Output the (x, y) coordinate of the center of the cell containing the given text.  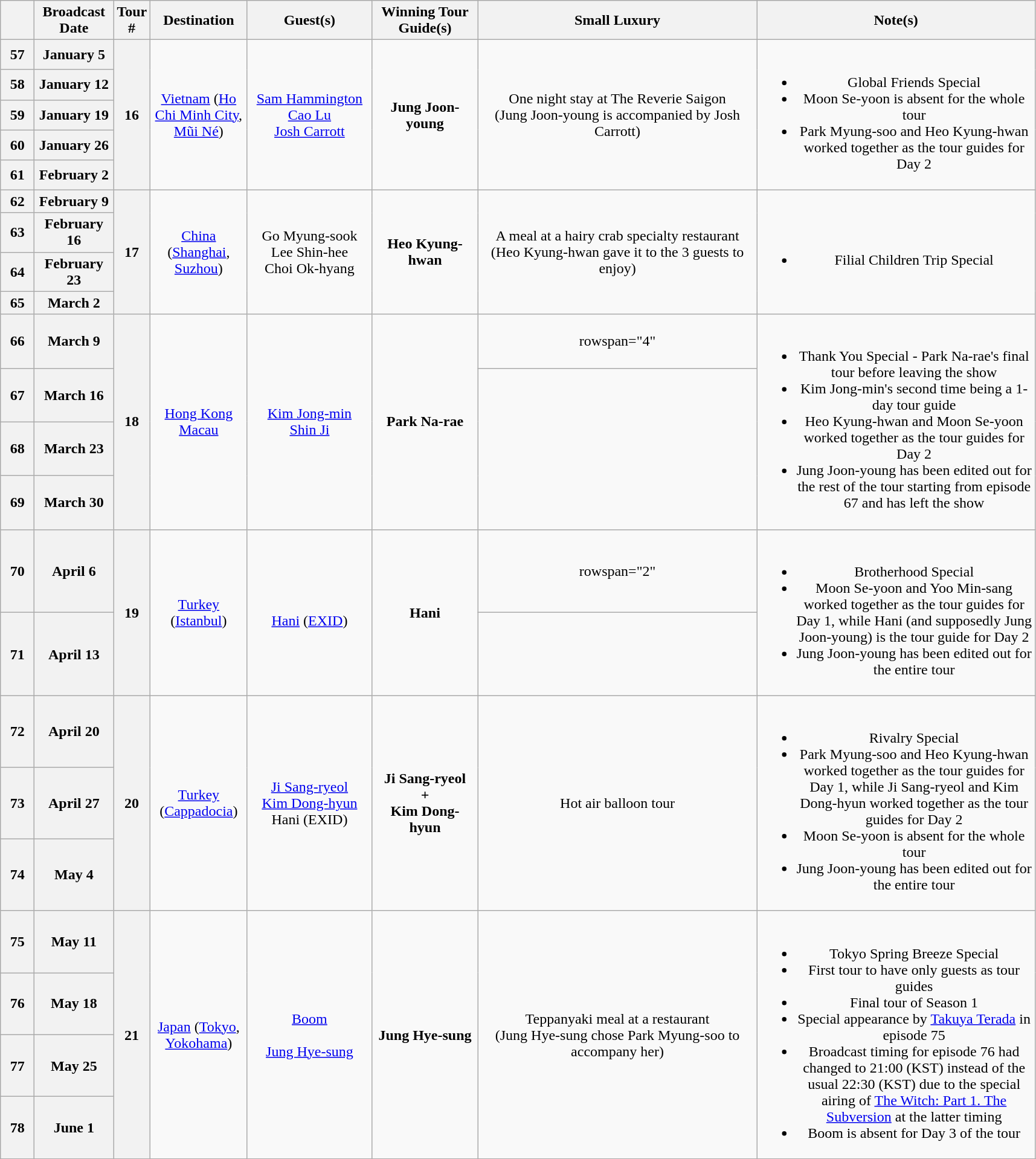
59 (18, 115)
19 (132, 613)
66 (18, 341)
Guest(s) (309, 21)
Hani (EXID) (309, 613)
72 (18, 731)
77 (18, 1066)
Ji Sang-ryeol+Kim Dong-hyun (425, 803)
Hot air balloon tour (617, 803)
Park Na-rae (425, 422)
June 1 (74, 1128)
February 23 (74, 272)
64 (18, 272)
68 (18, 448)
March 23 (74, 448)
Tour # (132, 21)
75 (18, 941)
76 (18, 1004)
Broadcast Date (74, 21)
Global Friends SpecialMoon Se-yoon is absent for the whole tourPark Myung-soo and Heo Kyung-hwan worked together as the tour guides for Day 2 (896, 115)
Sam HammingtonCao LuJosh Carrott (309, 115)
January 26 (74, 145)
58 (18, 85)
April 6 (74, 571)
Destination (198, 21)
70 (18, 571)
May 25 (74, 1066)
71 (18, 654)
February 16 (74, 232)
May 18 (74, 1004)
73 (18, 804)
18 (132, 422)
Ji Sang-ryeolKim Dong-hyunHani (EXID) (309, 803)
rowspan="2" (617, 571)
57 (18, 55)
January 5 (74, 55)
21 (132, 1035)
Hong KongMacau (198, 422)
Note(s) (896, 21)
Kim Jong-minShin Ji (309, 422)
17 (132, 252)
Jung Joon-young (425, 115)
Japan (Tokyo, Yokohama) (198, 1035)
78 (18, 1128)
BoomJung Hye-sung (309, 1035)
May 4 (74, 875)
Hani (425, 613)
January 19 (74, 115)
60 (18, 145)
65 (18, 303)
Filial Children Trip Special (896, 252)
April 20 (74, 731)
April 27 (74, 804)
Jung Hye-sung (425, 1035)
62 (18, 201)
Go Myung-sookLee Shin-heeChoi Ok-hyang (309, 252)
Turkey (Cappadocia) (198, 803)
Small Luxury (617, 21)
January 12 (74, 85)
Vietnam (Ho Chi Minh City, Mũi Né) (198, 115)
rowspan="4" (617, 341)
67 (18, 395)
Teppanyaki meal at a restaurant(Jung Hye-sung chose Park Myung-soo to accompany her) (617, 1035)
February 9 (74, 201)
74 (18, 875)
20 (132, 803)
March 9 (74, 341)
China (Shanghai, Suzhou) (198, 252)
Winning Tour Guide(s) (425, 21)
A meal at a hairy crab specialty restaurant(Heo Kyung-hwan gave it to the 3 guests to enjoy) (617, 252)
May 11 (74, 941)
March 16 (74, 395)
February 2 (74, 175)
Turkey (Istanbul) (198, 613)
61 (18, 175)
16 (132, 115)
63 (18, 232)
Heo Kyung-hwan (425, 252)
March 2 (74, 303)
69 (18, 503)
One night stay at The Reverie Saigon(Jung Joon-young is accompanied by Josh Carrott) (617, 115)
April 13 (74, 654)
March 30 (74, 503)
